Provide the (x, y) coordinate of the cell's center where the given text is located.  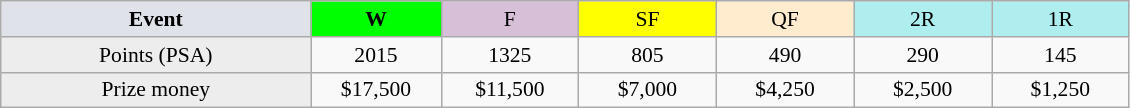
Points (PSA) (156, 55)
Event (156, 19)
$2,500 (923, 90)
1R (1061, 19)
$17,500 (376, 90)
2015 (376, 55)
805 (648, 55)
$7,000 (648, 90)
SF (648, 19)
QF (785, 19)
145 (1061, 55)
Prize money (156, 90)
W (376, 19)
2R (923, 19)
$4,250 (785, 90)
F (510, 19)
1325 (510, 55)
490 (785, 55)
$1,250 (1061, 90)
290 (923, 55)
$11,500 (510, 90)
